Extract the (x, y) coordinate from the center of the cell holding the provided text.  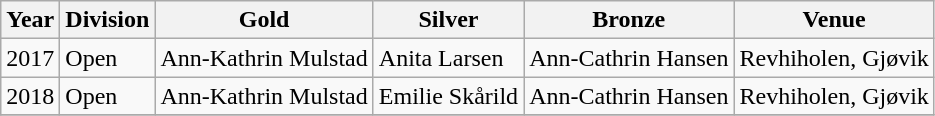
Silver (448, 20)
2018 (30, 96)
Venue (834, 20)
Division (108, 20)
2017 (30, 58)
Gold (264, 20)
Bronze (629, 20)
Anita Larsen (448, 58)
Emilie Skårild (448, 96)
Year (30, 20)
